Pinpoint the cell where the given text exists, returning its [x, y] midpoint coordinate. 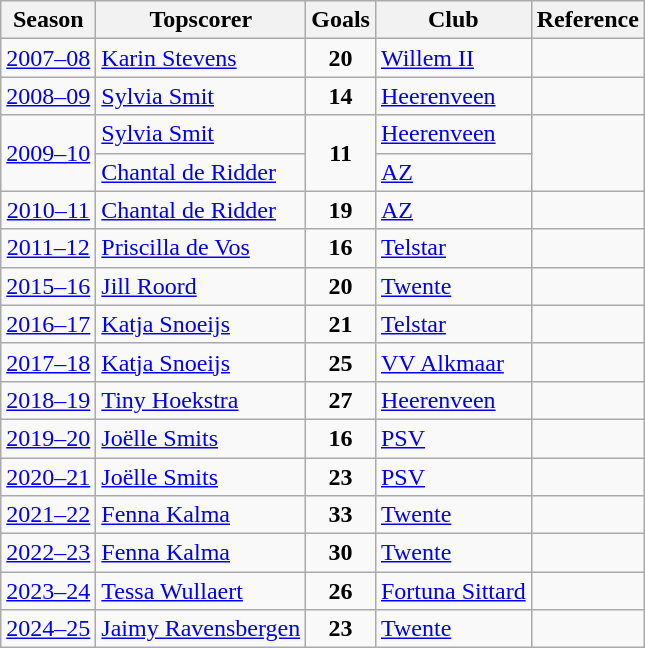
Topscorer [201, 20]
25 [341, 362]
Tessa Wullaert [201, 591]
Goals [341, 20]
26 [341, 591]
Priscilla de Vos [201, 248]
Jill Roord [201, 286]
Karin Stevens [201, 58]
2016–17 [48, 324]
2011–12 [48, 248]
Jaimy Ravensbergen [201, 629]
2023–24 [48, 591]
2024–25 [48, 629]
21 [341, 324]
VV Alkmaar [453, 362]
11 [341, 153]
Reference [588, 20]
30 [341, 553]
2007–08 [48, 58]
19 [341, 210]
2009–10 [48, 153]
33 [341, 515]
Willem II [453, 58]
2019–20 [48, 438]
14 [341, 96]
Fortuna Sittard [453, 591]
2015–16 [48, 286]
2022–23 [48, 553]
2010–11 [48, 210]
Club [453, 20]
Tiny Hoekstra [201, 400]
2020–21 [48, 477]
2018–19 [48, 400]
2021–22 [48, 515]
27 [341, 400]
2008–09 [48, 96]
Season [48, 20]
2017–18 [48, 362]
